Determine the (X, Y) coordinate at the center of the cell enclosing the given text.  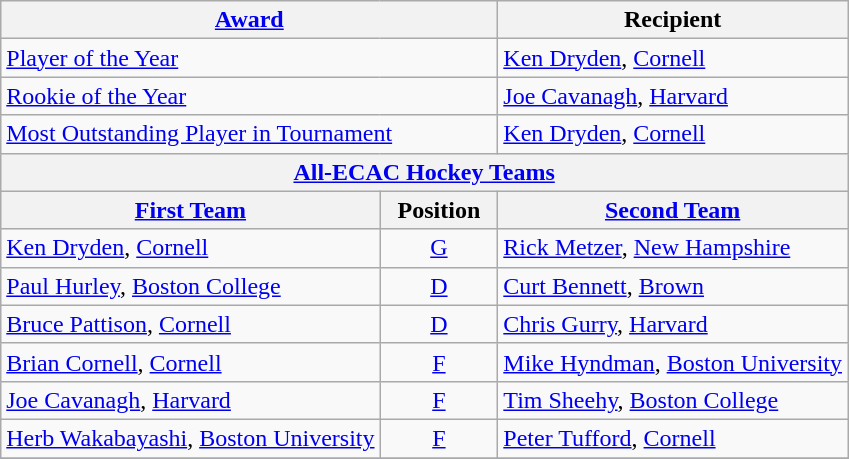
Chris Gurry, Harvard (673, 324)
Peter Tufford, Cornell (673, 438)
Player of the Year (250, 58)
Award (250, 20)
Rookie of the Year (250, 96)
All-ECAC Hockey Teams (424, 172)
Tim Sheehy, Boston College (673, 400)
Herb Wakabayashi, Boston University (190, 438)
Mike Hyndman, Boston University (673, 362)
G (439, 248)
Position (439, 210)
Recipient (673, 20)
Most Outstanding Player in Tournament (250, 134)
Second Team (673, 210)
Rick Metzer, New Hampshire (673, 248)
Curt Bennett, Brown (673, 286)
First Team (190, 210)
Brian Cornell, Cornell (190, 362)
Paul Hurley, Boston College (190, 286)
Bruce Pattison, Cornell (190, 324)
